Provide the (x, y) coordinate of the cell's center where the given text is located.  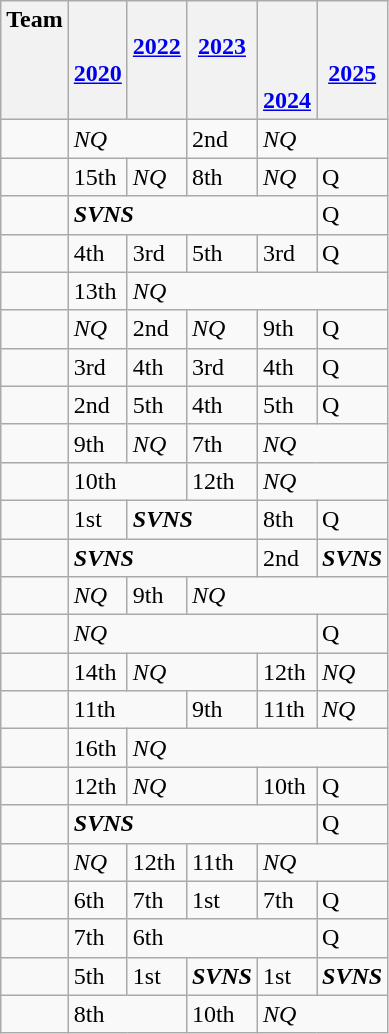
2024 (288, 60)
Team (35, 60)
14th (98, 672)
2022 (156, 60)
2025 (352, 60)
2020 (98, 60)
16th (98, 748)
13th (98, 291)
2023 (222, 60)
15th (98, 177)
